Extract the (X, Y) coordinate from the center of the cell holding the provided text.  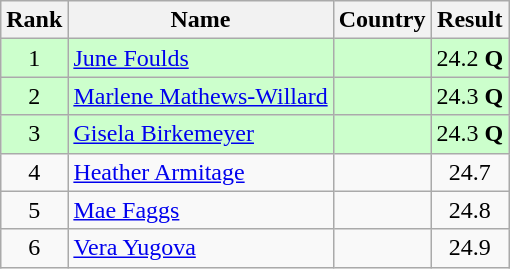
4 (34, 172)
Name (200, 20)
24.7 (470, 172)
Gisela Birkemeyer (200, 134)
Heather Armitage (200, 172)
24.8 (470, 210)
24.2 Q (470, 58)
2 (34, 96)
Rank (34, 20)
Marlene Mathews-Willard (200, 96)
3 (34, 134)
Vera Yugova (200, 248)
Country (382, 20)
June Foulds (200, 58)
5 (34, 210)
Mae Faggs (200, 210)
Result (470, 20)
1 (34, 58)
24.9 (470, 248)
6 (34, 248)
